Capture the cell that displays the provided text and extract its (X, Y) central coordinate. 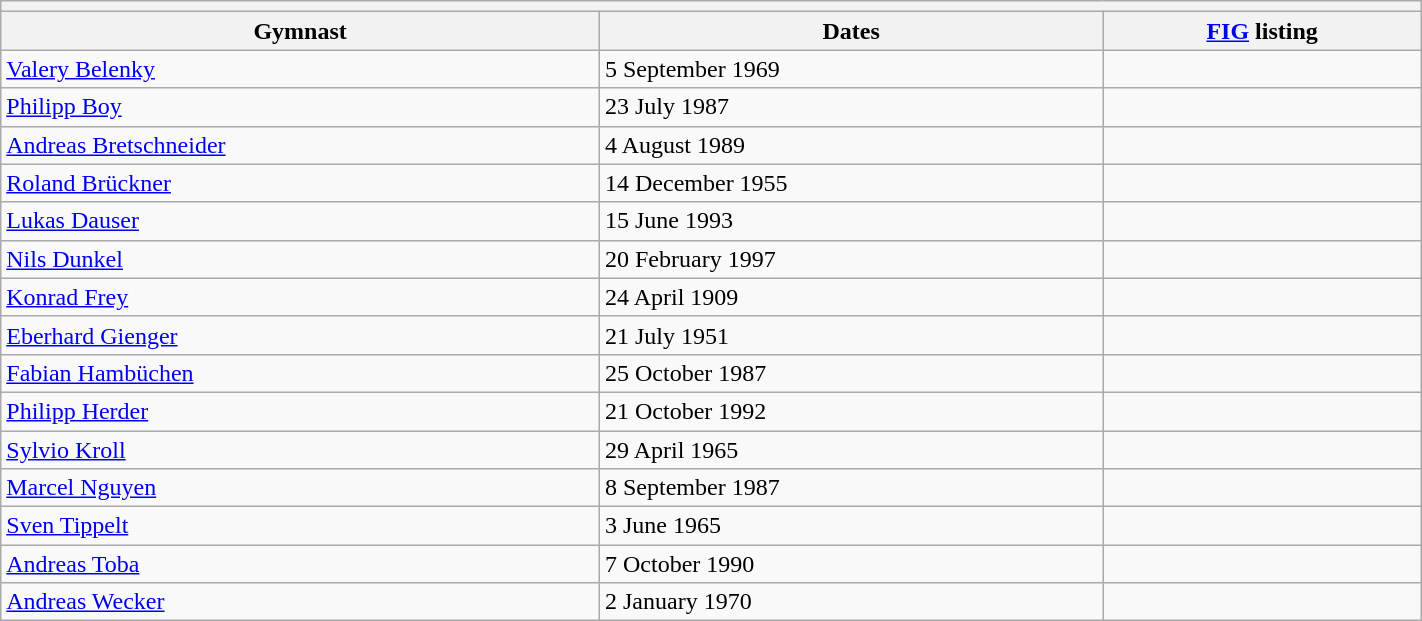
Sven Tippelt (300, 526)
Philipp Herder (300, 411)
21 July 1951 (850, 335)
Andreas Bretschneider (300, 145)
Konrad Frey (300, 297)
5 September 1969 (850, 69)
Valery Belenky (300, 69)
Philipp Boy (300, 107)
8 September 1987 (850, 488)
Lukas Dauser (300, 221)
Gymnast (300, 31)
Sylvio Kroll (300, 449)
23 July 1987 (850, 107)
Dates (850, 31)
25 October 1987 (850, 373)
3 June 1965 (850, 526)
Andreas Toba (300, 564)
15 June 1993 (850, 221)
Marcel Nguyen (300, 488)
Nils Dunkel (300, 259)
2 January 1970 (850, 602)
Fabian Hambüchen (300, 373)
14 December 1955 (850, 183)
4 August 1989 (850, 145)
Roland Brückner (300, 183)
20 February 1997 (850, 259)
29 April 1965 (850, 449)
Andreas Wecker (300, 602)
Eberhard Gienger (300, 335)
7 October 1990 (850, 564)
21 October 1992 (850, 411)
FIG listing (1262, 31)
24 April 1909 (850, 297)
